Detect which cell encompasses the target text, then output its (x, y) center coordinate. 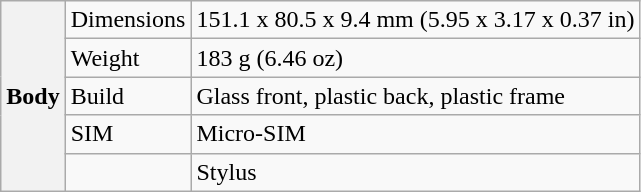
SIM (128, 134)
Weight (128, 58)
183 g (6.46 oz) (416, 58)
Build (128, 96)
Dimensions (128, 20)
Body (33, 96)
Micro-SIM (416, 134)
151.1 x 80.5 x 9.4 mm (5.95 x 3.17 x 0.37 in) (416, 20)
Stylus (416, 172)
Glass front, plastic back, plastic frame (416, 96)
